For the text-containing cell, return its midpoint in (x, y) coordinate format. 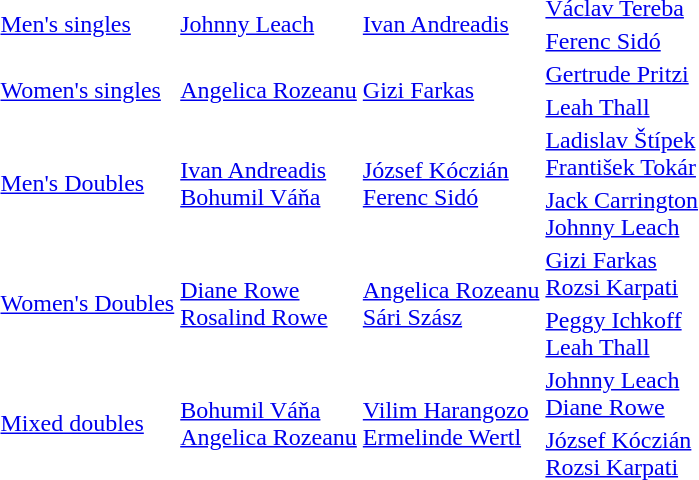
Diane Rowe Rosalind Rowe (269, 304)
Angelica Rozeanu Sári Szász (451, 304)
Ivan Andreadis Bohumil Váňa (269, 184)
József Kóczián Ferenc Sidó (451, 184)
Angelica Rozeanu (269, 90)
Gizi Farkas (451, 90)
